Return the (X, Y) coordinate for the center point of the cell that contains the specified text.  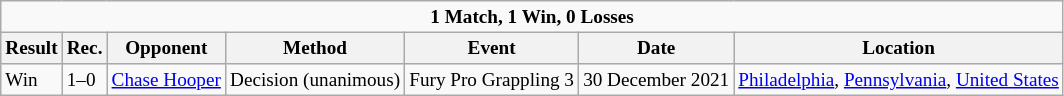
Result (32, 48)
Win (32, 80)
1–0 (84, 80)
30 December 2021 (656, 80)
Date (656, 48)
Opponent (166, 48)
Decision (unanimous) (314, 80)
Chase Hooper (166, 80)
1 Match, 1 Win, 0 Losses (532, 17)
Philadelphia, Pennsylvania, United States (899, 80)
Fury Pro Grappling 3 (492, 80)
Method (314, 48)
Rec. (84, 48)
Location (899, 48)
Event (492, 48)
